Identify which cell holds the provided text, then report its (X, Y) central coordinate. 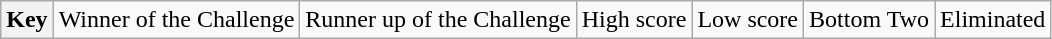
Low score (748, 20)
Key (27, 20)
High score (634, 20)
Eliminated (993, 20)
Bottom Two (870, 20)
Winner of the Challenge (176, 20)
Runner up of the Challenge (438, 20)
